Locate the cell with the specified text and output its [X, Y] center coordinate. 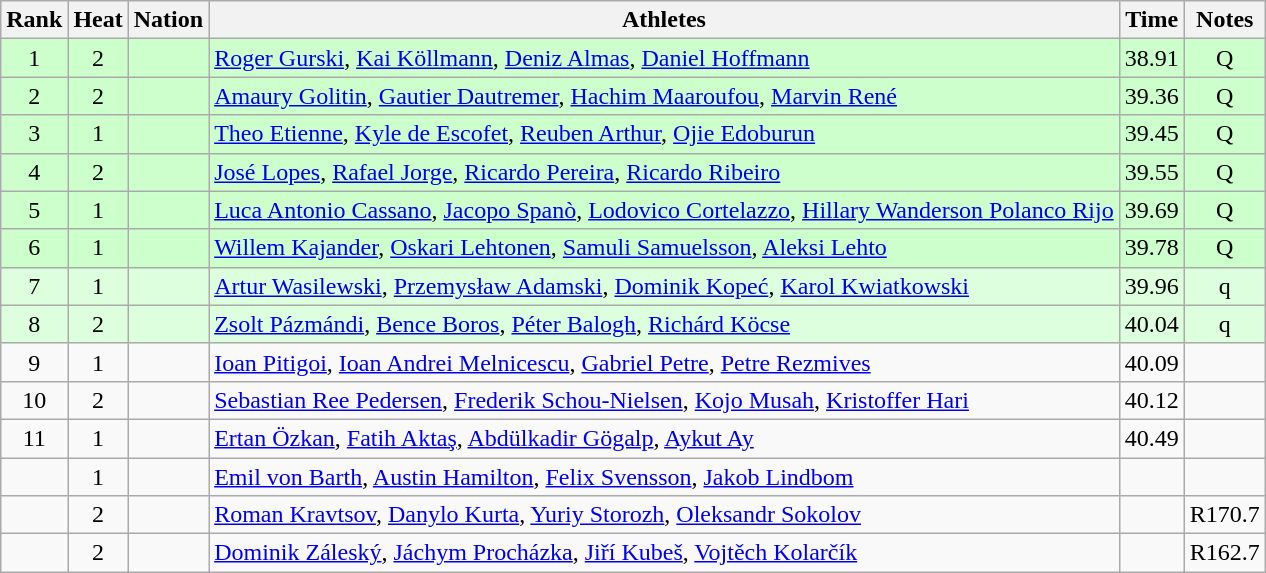
5 [34, 210]
Sebastian Ree Pedersen, Frederik Schou-Nielsen, Kojo Musah, Kristoffer Hari [664, 400]
4 [34, 172]
7 [34, 286]
Dominik Záleský, Jáchym Procházka, Jiří Kubeš, Vojtěch Kolarčík [664, 553]
Ioan Pitigoi, Ioan Andrei Melnicescu, Gabriel Petre, Petre Rezmives [664, 362]
Nation [168, 20]
39.45 [1152, 134]
Notes [1224, 20]
Theo Etienne, Kyle de Escofet, Reuben Arthur, Ojie Edoburun [664, 134]
Roger Gurski, Kai Köllmann, Deniz Almas, Daniel Hoffmann [664, 58]
Roman Kravtsov, Danylo Kurta, Yuriy Storozh, Oleksandr Sokolov [664, 515]
R170.7 [1224, 515]
40.09 [1152, 362]
Heat [98, 20]
Luca Antonio Cassano, Jacopo Spanò, Lodovico Cortelazzo, Hillary Wanderson Polanco Rijo [664, 210]
Willem Kajander, Oskari Lehtonen, Samuli Samuelsson, Aleksi Lehto [664, 248]
10 [34, 400]
Zsolt Pázmándi, Bence Boros, Péter Balogh, Richárd Köcse [664, 324]
11 [34, 438]
R162.7 [1224, 553]
Emil von Barth, Austin Hamilton, Felix Svensson, Jakob Lindbom [664, 477]
Time [1152, 20]
Amaury Golitin, Gautier Dautremer, Hachim Maaroufou, Marvin René [664, 96]
Rank [34, 20]
38.91 [1152, 58]
José Lopes, Rafael Jorge, Ricardo Pereira, Ricardo Ribeiro [664, 172]
40.12 [1152, 400]
Athletes [664, 20]
39.69 [1152, 210]
39.96 [1152, 286]
39.78 [1152, 248]
6 [34, 248]
40.04 [1152, 324]
39.36 [1152, 96]
Artur Wasilewski, Przemysław Adamski, Dominik Kopeć, Karol Kwiatkowski [664, 286]
40.49 [1152, 438]
3 [34, 134]
8 [34, 324]
Ertan Özkan, Fatih Aktaş, Abdülkadir Gögalp, Aykut Ay [664, 438]
39.55 [1152, 172]
9 [34, 362]
